Return (X, Y) of the center of cell containing provided text 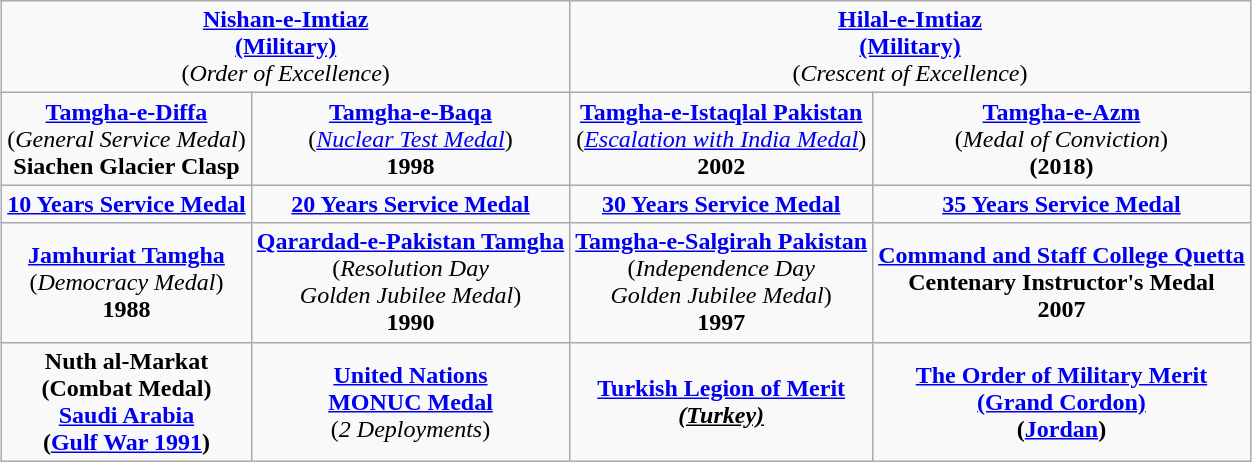
Tamgha-e-Azm(Medal of Conviction)(2018) (1062, 139)
Hilal-e-Imtiaz(Military)(Crescent of Excellence) (910, 47)
Jamhuriat Tamgha(Democracy Medal)1988 (127, 282)
United NationsMONUC Medal(2 Deployments) (410, 402)
30 Years Service Medal (722, 204)
Nishan-e-Imtiaz(Military)(Order of Excellence) (286, 47)
Tamgha-e-Istaqlal Pakistan(Escalation with India Medal)2002 (722, 139)
35 Years Service Medal (1062, 204)
Tamgha-e-Diffa(General Service Medal)Siachen Glacier Clasp (127, 139)
Command and Staff College QuettaCentenary Instructor's Medal2007 (1062, 282)
Tamgha-e-Baqa(Nuclear Test Medal)1998 (410, 139)
Tamgha-e-Salgirah Pakistan(Independence DayGolden Jubilee Medal)1997 (722, 282)
Turkish Legion of Merit(Turkey) (722, 402)
The Order of Military Merit(Grand Cordon)(Jordan) (1062, 402)
20 Years Service Medal (410, 204)
Qarardad-e-Pakistan Tamgha(Resolution DayGolden Jubilee Medal)1990 (410, 282)
Nuth al-Markat(Combat Medal)Saudi Arabia(Gulf War 1991) (127, 402)
10 Years Service Medal (127, 204)
